Return (X, Y) of the center of cell containing provided text 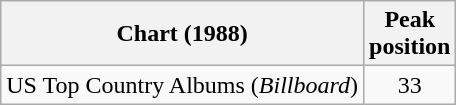
Chart (1988) (182, 34)
33 (410, 85)
Peakposition (410, 34)
US Top Country Albums (Billboard) (182, 85)
